Pinpoint the cell where the given text exists, returning its [x, y] midpoint coordinate. 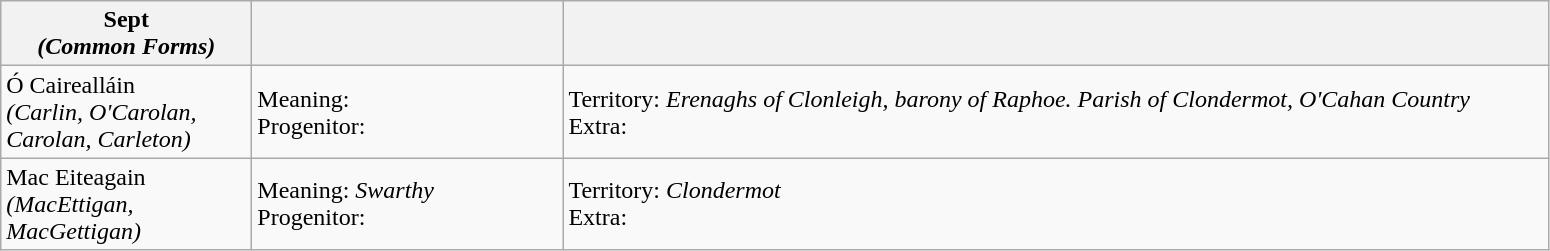
Meaning:Progenitor: [408, 112]
Sept(Common Forms) [126, 34]
Territory: Erenaghs of Clonleigh, barony of Raphoe. Parish of Clondermot, O'Cahan CountryExtra: [1056, 112]
Ó Cairealláin(Carlin, O'Carolan, Carolan, Carleton) [126, 112]
Meaning: SwarthyProgenitor: [408, 204]
Territory: ClondermotExtra: [1056, 204]
Mac Eiteagain(MacEttigan, MacGettigan) [126, 204]
